Find where the given text appears and provide that cell's center as [x, y] coordinate. 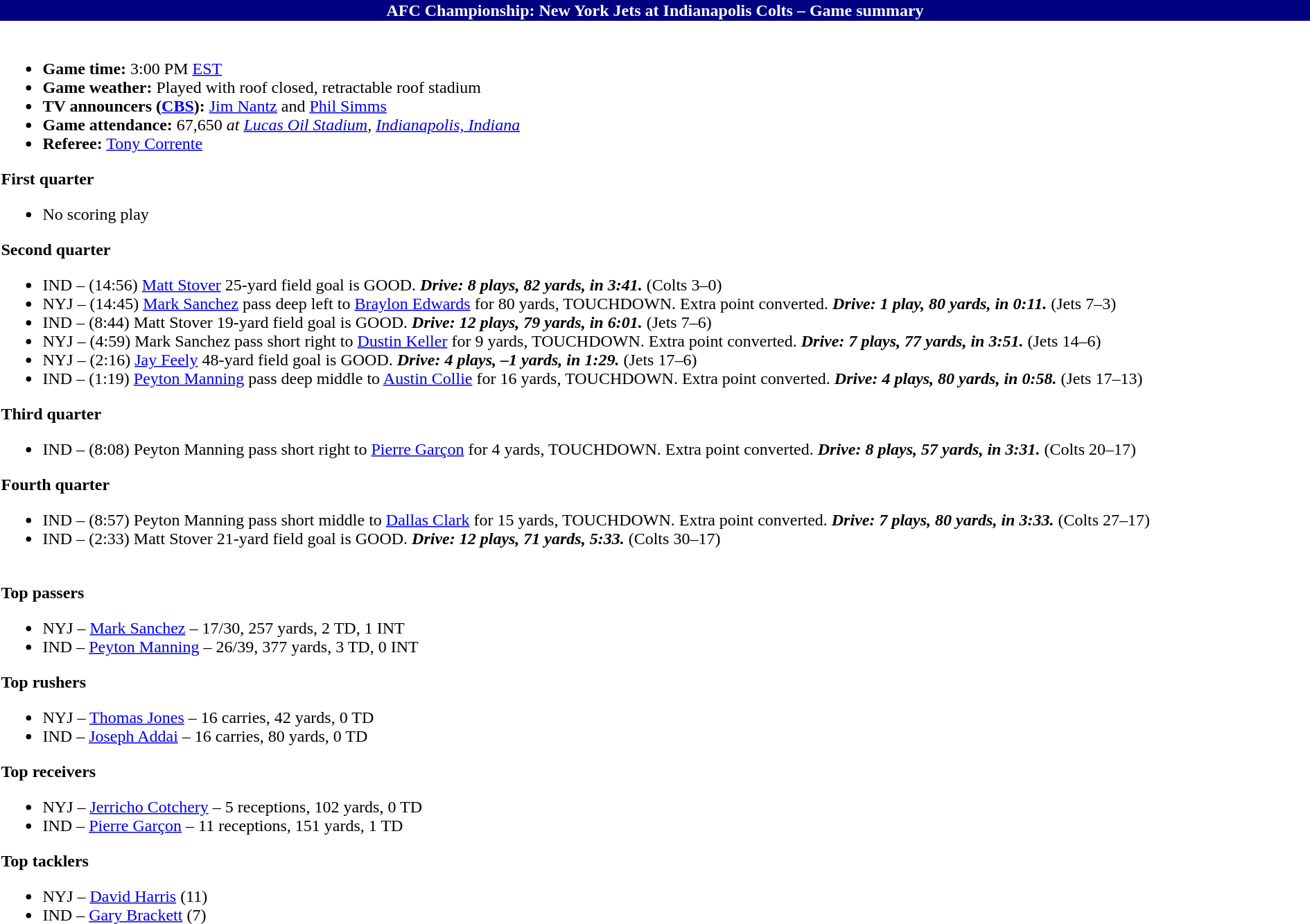
AFC Championship: New York Jets at Indianapolis Colts – Game summary [655, 10]
